Search for the cell housing the specified text and yield its [x, y] center coordinate. 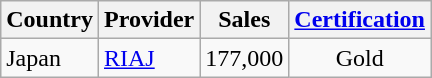
Sales [244, 20]
Japan [50, 58]
RIAJ [148, 58]
Country [50, 20]
Provider [148, 20]
Gold [360, 58]
177,000 [244, 58]
Certification [360, 20]
